Capture the cell that displays the provided text and extract its [X, Y] central coordinate. 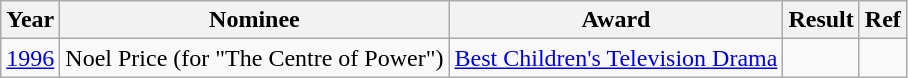
Best Children's Television Drama [616, 58]
Ref [882, 20]
Award [616, 20]
Noel Price (for "The Centre of Power") [254, 58]
Year [30, 20]
Result [821, 20]
1996 [30, 58]
Nominee [254, 20]
